Return [x, y] of the center of cell containing provided text 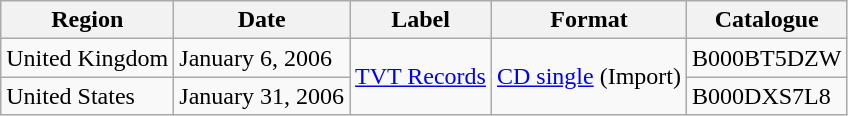
January 6, 2006 [262, 58]
CD single (Import) [588, 77]
United States [88, 96]
TVT Records [421, 77]
Label [421, 20]
Date [262, 20]
Catalogue [767, 20]
B000BT5DZW [767, 58]
Format [588, 20]
B000DXS7L8 [767, 96]
January 31, 2006 [262, 96]
Region [88, 20]
United Kingdom [88, 58]
